Find where the given text appears and provide that cell's center as (X, Y) coordinate. 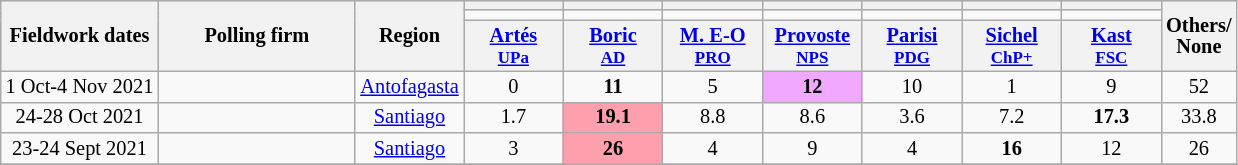
3.6 (912, 118)
1.7 (514, 118)
19.1 (613, 118)
0 (514, 86)
52 (1198, 86)
SichelChP+ (1012, 46)
11 (613, 86)
Fieldwork dates (80, 36)
Others/None (1198, 36)
Polling firm (256, 36)
24-28 Oct 2021 (80, 118)
8.6 (813, 118)
ProvosteNPS (813, 46)
33.8 (1198, 118)
ParisiPDG (912, 46)
ArtésUPa (514, 46)
KastFSC (1112, 46)
BoricAD (613, 46)
23-24 Sept 2021 (80, 148)
7.2 (1012, 118)
8.8 (713, 118)
Region (409, 36)
16 (1012, 148)
10 (912, 86)
1 (1012, 86)
1 Oct-4 Nov 2021 (80, 86)
3 (514, 148)
Antofagasta (409, 86)
5 (713, 86)
17.3 (1112, 118)
M. E-OPRO (713, 46)
